Return (X, Y) of the center of cell containing provided text 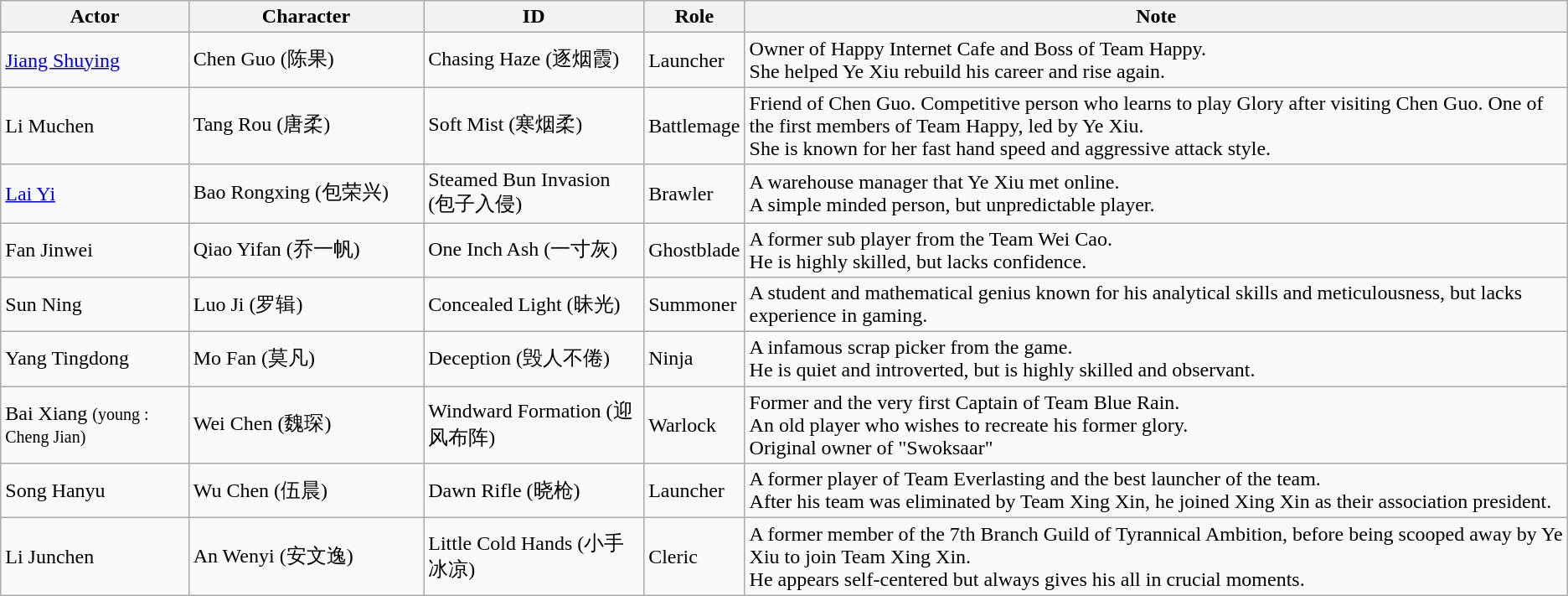
A student and mathematical genius known for his analytical skills and meticulousness, but lacks experience in gaming. (1156, 305)
Owner of Happy Internet Cafe and Boss of Team Happy. She helped Ye Xiu rebuild his career and rise again. (1156, 60)
Jiang Shuying (95, 60)
Dawn Rifle (晓枪) (534, 491)
Wu Chen (伍晨) (307, 491)
Luo Ji (罗辑) (307, 305)
ID (534, 17)
Deception (毁人不倦) (534, 359)
A warehouse manager that Ye Xiu met online. A simple minded person, but unpredictable player. (1156, 194)
Brawler (694, 194)
Chasing Haze (逐烟霞) (534, 60)
One Inch Ash (一寸灰) (534, 250)
Chen Guo (陈果) (307, 60)
Little Cold Hands (小手冰凉) (534, 557)
Soft Mist (寒烟柔) (534, 126)
An Wenyi (安文逸) (307, 557)
Character (307, 17)
Li Muchen (95, 126)
Sun Ning (95, 305)
Battlemage (694, 126)
Ninja (694, 359)
Fan Jinwei (95, 250)
A former sub player from the Team Wei Cao. He is highly skilled, but lacks confidence. (1156, 250)
Actor (95, 17)
Cleric (694, 557)
Bao Rongxing (包荣兴) (307, 194)
Lai Yi (95, 194)
Note (1156, 17)
Mo Fan (莫凡) (307, 359)
Ghostblade (694, 250)
Steamed Bun Invasion (包子入侵) (534, 194)
Warlock (694, 425)
Li Junchen (95, 557)
Song Hanyu (95, 491)
Summoner (694, 305)
Qiao Yifan (乔一帆) (307, 250)
Wei Chen (魏琛) (307, 425)
Bai Xiang (young : Cheng Jian) (95, 425)
Windward Formation (迎风布阵) (534, 425)
Role (694, 17)
Tang Rou (唐柔) (307, 126)
Concealed Light (昧光) (534, 305)
Yang Tingdong (95, 359)
A infamous scrap picker from the game. He is quiet and introverted, but is highly skilled and observant. (1156, 359)
Former and the very first Captain of Team Blue Rain.An old player who wishes to recreate his former glory.Original owner of "Swoksaar" (1156, 425)
